Output the (x, y) coordinate of the center of the cell containing the given text.  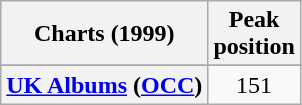
Peakposition (254, 34)
151 (254, 85)
UK Albums (OCC) (104, 85)
Charts (1999) (104, 34)
